Return (X, Y) of the center of cell containing provided text 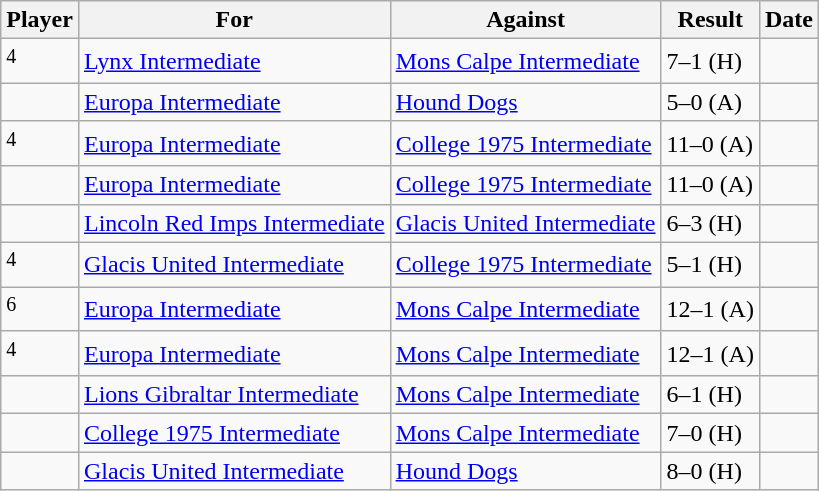
8–0 (H) (710, 471)
6 (40, 310)
Result (710, 20)
5–1 (H) (710, 264)
6–3 (H) (710, 223)
Player (40, 20)
7–0 (H) (710, 433)
5–0 (A) (710, 102)
Lincoln Red Imps Intermediate (234, 223)
6–1 (H) (710, 395)
7–1 (H) (710, 62)
Lions Gibraltar Intermediate (234, 395)
Date (788, 20)
For (234, 20)
Lynx Intermediate (234, 62)
Against (526, 20)
